From the cell containing the given text, extract its center point as [X, Y] coordinate. 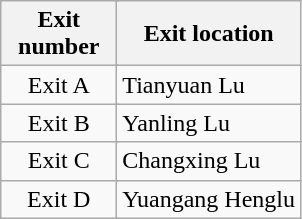
Exit D [59, 199]
Exit location [209, 34]
Exit number [59, 34]
Tianyuan Lu [209, 85]
Yuangang Henglu [209, 199]
Exit C [59, 161]
Yanling Lu [209, 123]
Changxing Lu [209, 161]
Exit A [59, 85]
Exit B [59, 123]
